Determine the [x, y] coordinate at the center of the cell enclosing the given text.  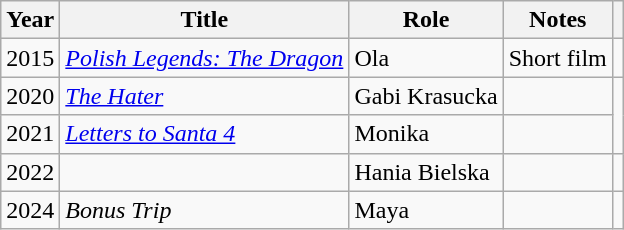
2022 [30, 172]
Year [30, 20]
Title [204, 20]
Hania Bielska [426, 172]
2020 [30, 96]
Polish Legends: The Dragon [204, 58]
Notes [558, 20]
Letters to Santa 4 [204, 134]
Monika [426, 134]
2015 [30, 58]
2024 [30, 210]
Gabi Krasucka [426, 96]
Role [426, 20]
2021 [30, 134]
The Hater [204, 96]
Short film [558, 58]
Ola [426, 58]
Maya [426, 210]
Bonus Trip [204, 210]
